Search for the cell housing the specified text and yield its (X, Y) center coordinate. 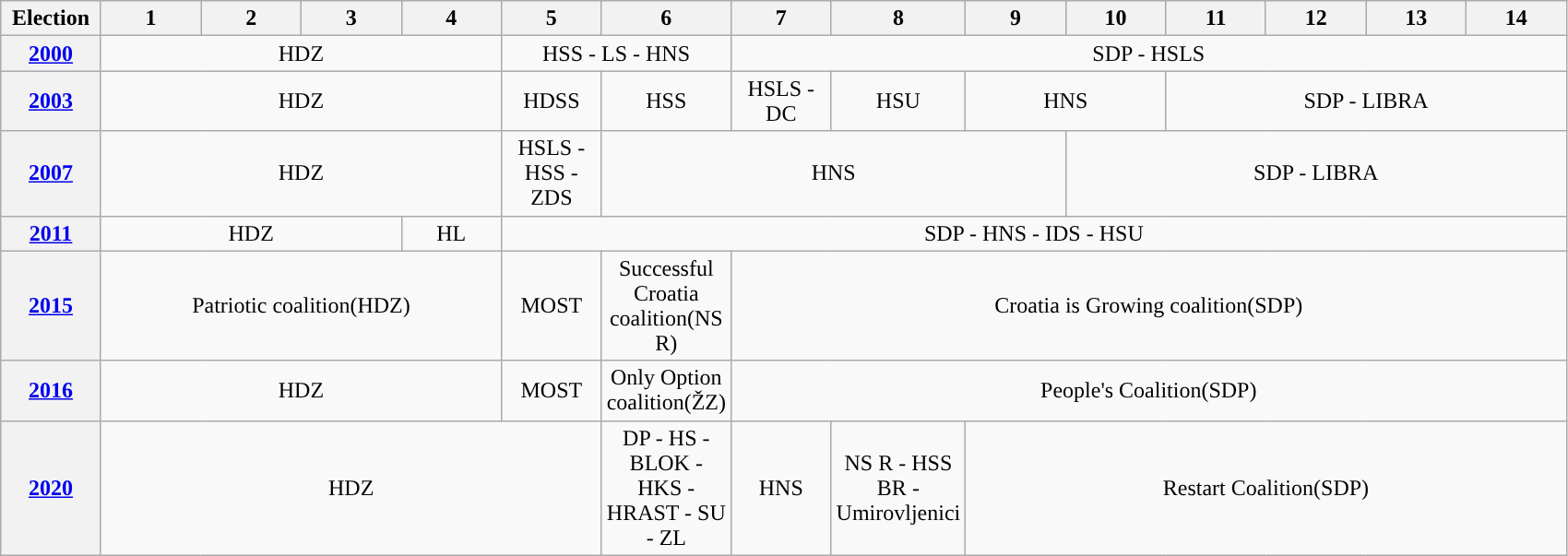
2007 (52, 173)
13 (1417, 18)
HDSS (552, 101)
3 (350, 18)
8 (898, 18)
9 (1016, 18)
HSS (666, 101)
HL (452, 233)
Election (52, 18)
DP - HS - BLOK - HKS - HRAST - SU - ZL (666, 488)
7 (780, 18)
2003 (52, 101)
1 (151, 18)
People's Coalition(SDP) (1148, 391)
2016 (52, 391)
11 (1216, 18)
HSS - LS - HNS (616, 53)
Restart Coalition(SDP) (1265, 488)
SDP - HNS - IDS - HSU (1035, 233)
10 (1116, 18)
HSLS - DC (780, 101)
Successful Croatia coalition(NS R) (666, 306)
2015 (52, 306)
Croatia is Growing coalition(SDP) (1148, 306)
HSU (898, 101)
NS R - HSS BR - Umirovljenici (898, 488)
Patriotic coalition(HDZ) (301, 306)
14 (1516, 18)
SDP - HSLS (1148, 53)
4 (452, 18)
HSLS - HSS - ZDS (552, 173)
2 (251, 18)
6 (666, 18)
12 (1315, 18)
5 (552, 18)
2000 (52, 53)
Only Option coalition(ŽZ) (666, 391)
2011 (52, 233)
2020 (52, 488)
